Return [X, Y] of the center of cell containing provided text 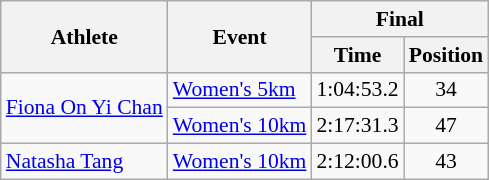
1:04:53.2 [357, 90]
47 [446, 126]
Fiona On Yi Chan [84, 108]
Event [240, 36]
Women's 5km [240, 90]
2:17:31.3 [357, 126]
Time [357, 55]
Final [400, 19]
43 [446, 162]
Position [446, 55]
Athlete [84, 36]
34 [446, 90]
Natasha Tang [84, 162]
2:12:00.6 [357, 162]
